Search for the cell housing the specified text and yield its (X, Y) center coordinate. 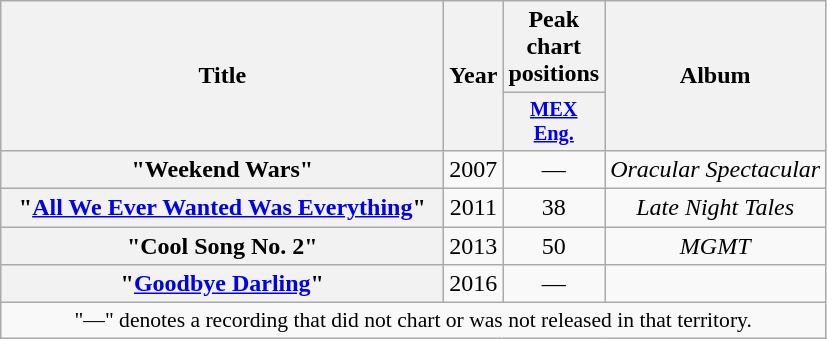
2007 (474, 169)
Peak chart positions (554, 47)
"Cool Song No. 2" (222, 246)
38 (554, 208)
"Goodbye Darling" (222, 284)
Oracular Spectacular (716, 169)
Year (474, 76)
MGMT (716, 246)
2016 (474, 284)
2013 (474, 246)
Late Night Tales (716, 208)
50 (554, 246)
Title (222, 76)
MEXEng. (554, 122)
"—" denotes a recording that did not chart or was not released in that territory. (414, 321)
Album (716, 76)
"Weekend Wars" (222, 169)
2011 (474, 208)
"All We Ever Wanted Was Everything" (222, 208)
